Return the [x, y] coordinate for the center point of the cell that contains the specified text.  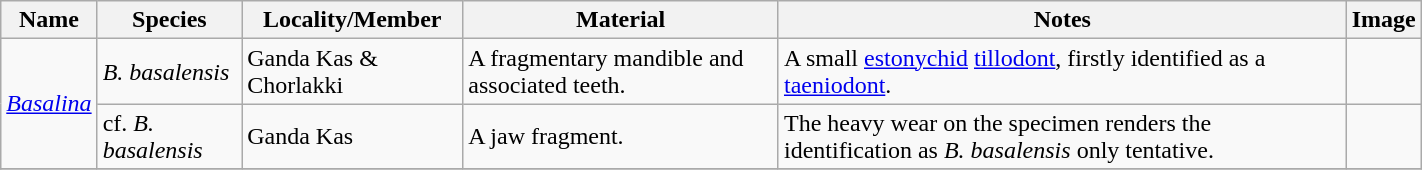
B. basalensis [169, 72]
A fragmentary mandible and associated teeth. [621, 72]
Species [169, 20]
Basalina [49, 104]
cf. B. basalensis [169, 136]
Material [621, 20]
Notes [1062, 20]
Ganda Kas & Chorlakki [352, 72]
Name [49, 20]
A small estonychid tillodont, firstly identified as a taeniodont. [1062, 72]
The heavy wear on the specimen renders the identification as B. basalensis only tentative. [1062, 136]
A jaw fragment. [621, 136]
Ganda Kas [352, 136]
Locality/Member [352, 20]
Image [1384, 20]
